Scan for the cell matching the given text and deliver its [X, Y] coordinate at center. 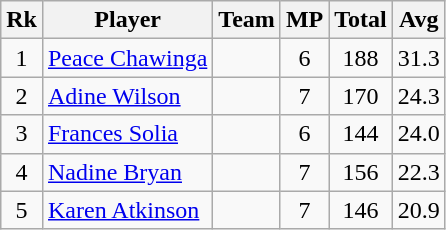
4 [22, 172]
Nadine Bryan [127, 172]
188 [361, 58]
Total [361, 20]
170 [361, 96]
Team [247, 20]
146 [361, 210]
Rk [22, 20]
MP [304, 20]
22.3 [418, 172]
Adine Wilson [127, 96]
1 [22, 58]
144 [361, 134]
Karen Atkinson [127, 210]
3 [22, 134]
31.3 [418, 58]
Player [127, 20]
2 [22, 96]
Peace Chawinga [127, 58]
24.3 [418, 96]
20.9 [418, 210]
156 [361, 172]
Avg [418, 20]
5 [22, 210]
Frances Solia [127, 134]
24.0 [418, 134]
